Return the [x, y] coordinate for the center point of the cell that contains the specified text.  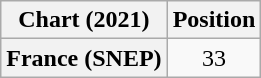
33 [214, 58]
France (SNEP) [84, 58]
Position [214, 20]
Chart (2021) [84, 20]
